Determine the (x, y) coordinate at the center of the cell enclosing the given text.  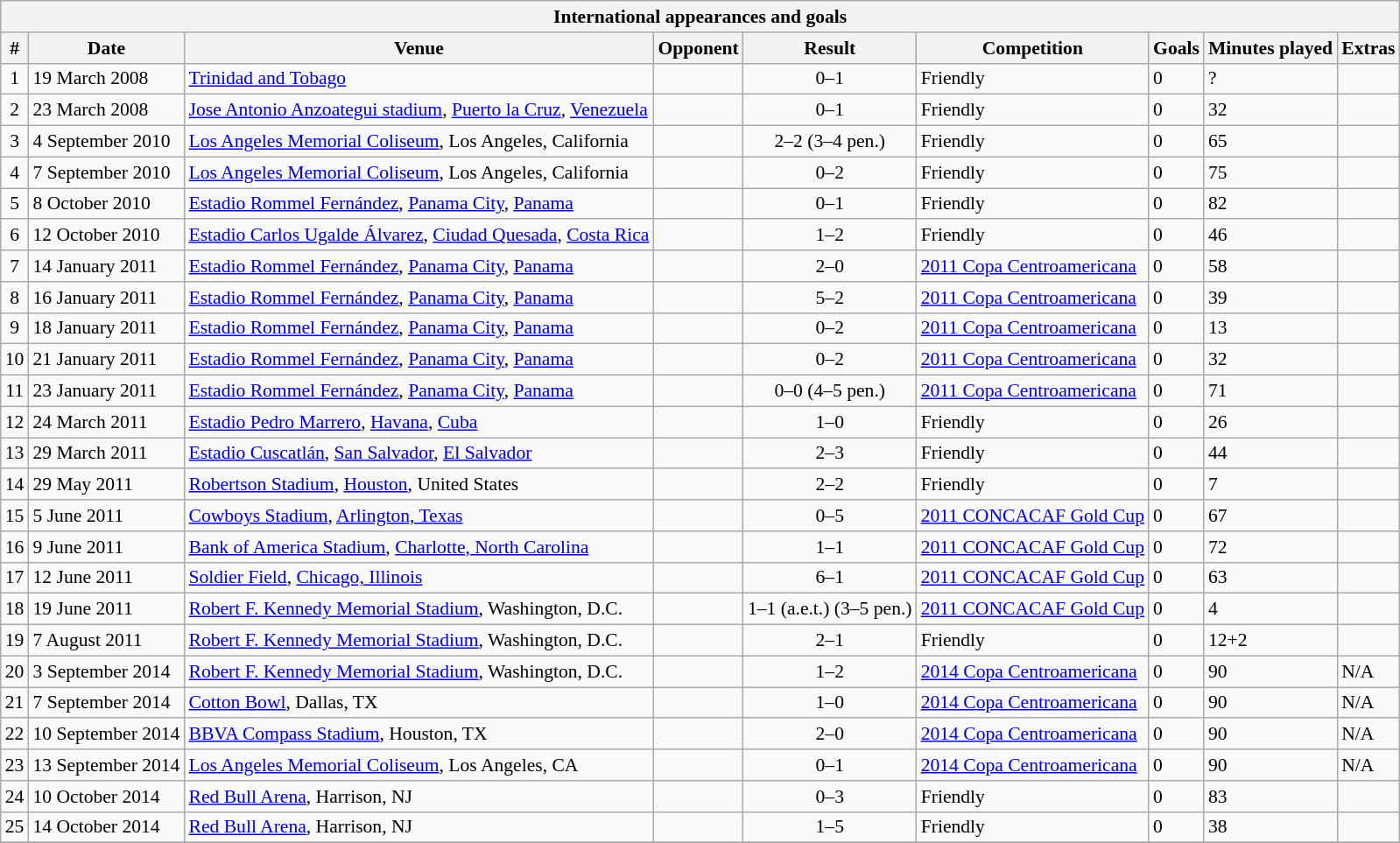
58 (1270, 266)
1 (15, 79)
3 September 2014 (106, 671)
Result (830, 48)
4 September 2010 (106, 142)
72 (1270, 547)
Minutes played (1270, 48)
Robertson Stadium, Houston, United States (419, 485)
2–2 (830, 485)
22 (15, 734)
9 (15, 328)
71 (1270, 391)
39 (1270, 298)
7 September 2010 (106, 172)
Los Angeles Memorial Coliseum, Los Angeles, CA (419, 765)
14 January 2011 (106, 266)
5 (15, 204)
International appearances and goals (700, 17)
10 September 2014 (106, 734)
67 (1270, 516)
18 January 2011 (106, 328)
3 (15, 142)
63 (1270, 578)
19 June 2011 (106, 609)
19 (15, 641)
26 (1270, 422)
Competition (1033, 48)
1–1 (830, 547)
Trinidad and Tobago (419, 79)
18 (15, 609)
12 October 2010 (106, 235)
Cotton Bowl, Dallas, TX (419, 703)
Cowboys Stadium, Arlington, Texas (419, 516)
14 October 2014 (106, 827)
Estadio Carlos Ugalde Álvarez, Ciudad Quesada, Costa Rica (419, 235)
Estadio Pedro Marrero, Havana, Cuba (419, 422)
5 June 2011 (106, 516)
1–1 (a.e.t.) (3–5 pen.) (830, 609)
44 (1270, 453)
21 (15, 703)
Estadio Cuscatlán, San Salvador, El Salvador (419, 453)
Bank of America Stadium, Charlotte, North Carolina (419, 547)
16 (15, 547)
2 (15, 110)
16 January 2011 (106, 298)
65 (1270, 142)
29 May 2011 (106, 485)
BBVA Compass Stadium, Houston, TX (419, 734)
0–3 (830, 797)
14 (15, 485)
2–3 (830, 453)
24 March 2011 (106, 422)
10 (15, 360)
82 (1270, 204)
0–5 (830, 516)
Date (106, 48)
12+2 (1270, 641)
83 (1270, 797)
12 (15, 422)
75 (1270, 172)
Extras (1368, 48)
29 March 2011 (106, 453)
Soldier Field, Chicago, Illinois (419, 578)
24 (15, 797)
Opponent (699, 48)
8 October 2010 (106, 204)
25 (15, 827)
1–5 (830, 827)
12 June 2011 (106, 578)
# (15, 48)
7 September 2014 (106, 703)
6 (15, 235)
13 September 2014 (106, 765)
10 October 2014 (106, 797)
23 (15, 765)
38 (1270, 827)
6–1 (830, 578)
23 January 2011 (106, 391)
2–2 (3–4 pen.) (830, 142)
0–0 (4–5 pen.) (830, 391)
Goals (1177, 48)
9 June 2011 (106, 547)
8 (15, 298)
21 January 2011 (106, 360)
46 (1270, 235)
Jose Antonio Anzoategui stadium, Puerto la Cruz, Venezuela (419, 110)
17 (15, 578)
15 (15, 516)
23 March 2008 (106, 110)
? (1270, 79)
11 (15, 391)
5–2 (830, 298)
Venue (419, 48)
7 August 2011 (106, 641)
2–1 (830, 641)
19 March 2008 (106, 79)
20 (15, 671)
